Capture the cell that displays the provided text and extract its (X, Y) central coordinate. 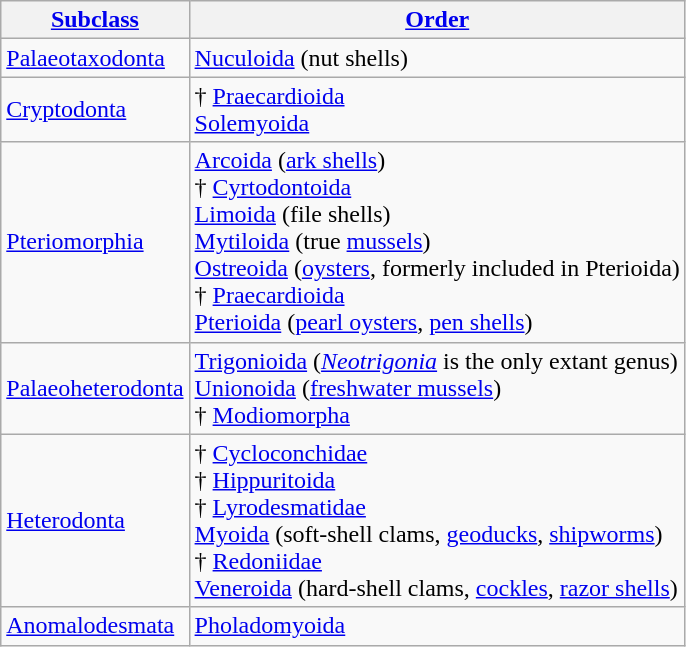
Palaeotaxodonta (95, 58)
Order (437, 20)
Cryptodonta (95, 110)
Trigonioida (Neotrigonia is the only extant genus)Unionoida (freshwater mussels)† Modiomorpha (437, 388)
Anomalodesmata (95, 626)
Heterodonta (95, 520)
Pholadomyoida (437, 626)
† PraecardioidaSolemyoida (437, 110)
Nuculoida (nut shells) (437, 58)
Pteriomorphia (95, 242)
Palaeoheterodonta (95, 388)
Subclass (95, 20)
